Output the (x, y) coordinate of the center of the cell containing the given text.  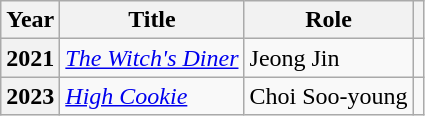
Role (328, 20)
Year (30, 20)
Choi Soo-young (328, 96)
Jeong Jin (328, 58)
High Cookie (152, 96)
2023 (30, 96)
The Witch's Diner (152, 58)
2021 (30, 58)
Title (152, 20)
